Extract the (X, Y) coordinate from the center of the cell holding the provided text.  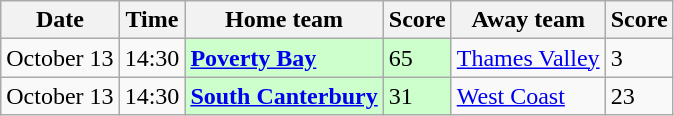
West Coast (528, 96)
3 (639, 58)
Home team (284, 20)
23 (639, 96)
65 (417, 58)
31 (417, 96)
Thames Valley (528, 58)
Date (60, 20)
Time (152, 20)
Poverty Bay (284, 58)
South Canterbury (284, 96)
Away team (528, 20)
